Output the [x, y] coordinate of the center of the cell containing the given text.  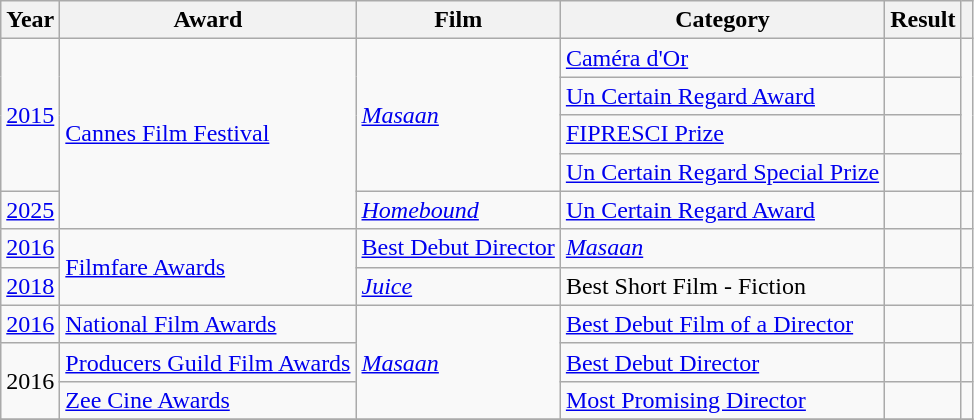
National Film Awards [208, 324]
2025 [30, 210]
Producers Guild Film Awards [208, 362]
Category [722, 20]
Most Promising Director [722, 400]
Award [208, 20]
Filmfare Awards [208, 267]
Juice [458, 286]
Film [458, 20]
Zee Cine Awards [208, 400]
Result [923, 20]
Caméra d'Or [722, 58]
Homebound [458, 210]
2015 [30, 115]
2018 [30, 286]
Year [30, 20]
FIPRESCI Prize [722, 134]
Un Certain Regard Special Prize [722, 172]
Cannes Film Festival [208, 134]
Best Debut Film of a Director [722, 324]
Best Short Film - Fiction [722, 286]
